Find where the given text appears and provide that cell's center as (X, Y) coordinate. 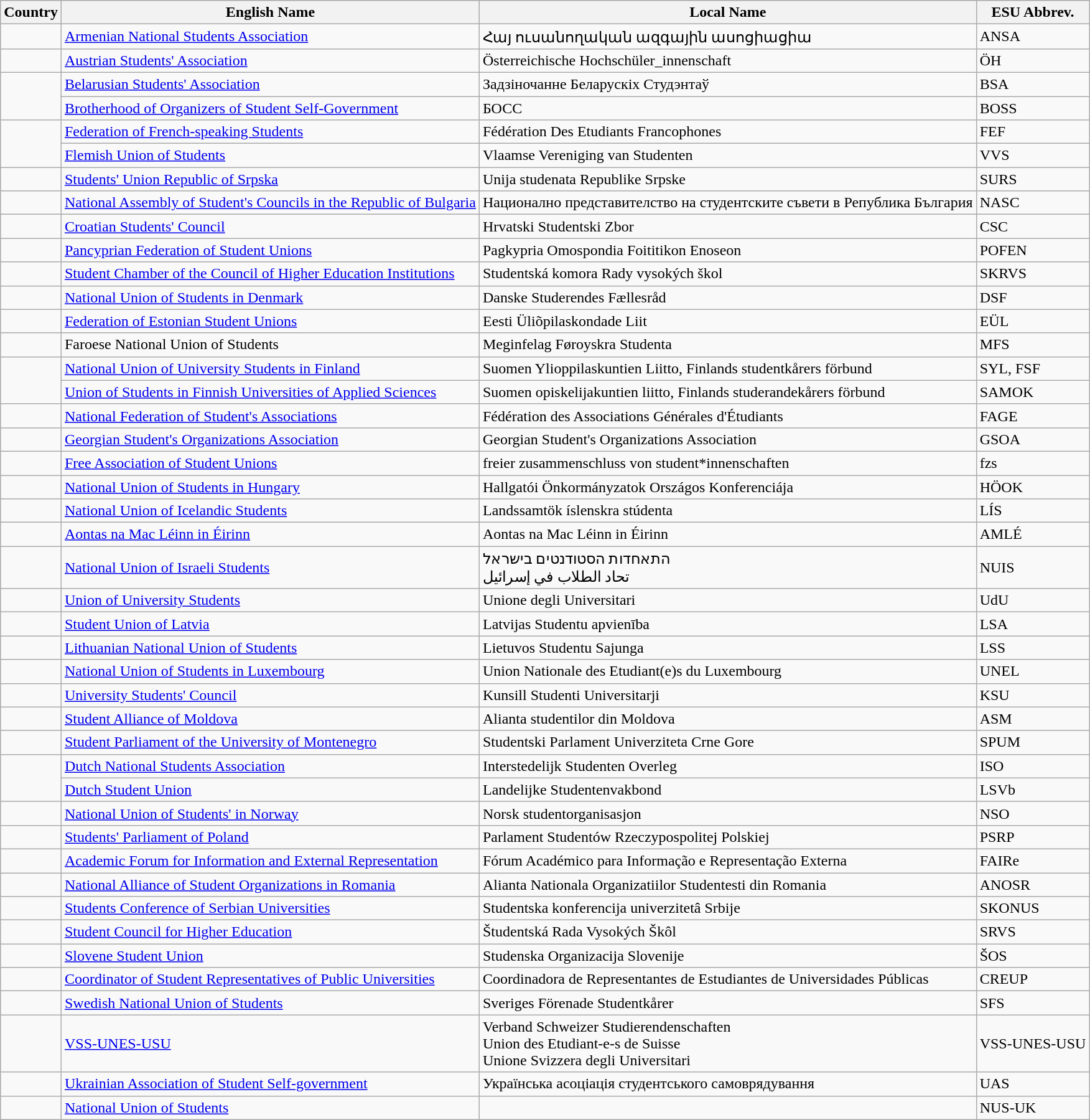
SKONUS (1033, 908)
Landelijke Studentenvakbond (728, 790)
National Union of Icelandic Students (270, 511)
Country (31, 12)
Sveriges Förenade Studentkårer (728, 1003)
Kunsill Studenti Universitarji (728, 695)
University Students' Council (270, 695)
ANOSR (1033, 884)
DSF (1033, 297)
БОСС (728, 108)
freier zusammenschluss von student*innenschaften (728, 463)
National Union of Israeli Students (270, 567)
Faroese National Union of Students (270, 345)
National Union of Students in Luxembourg (270, 671)
Suomen opiskelijakuntien liitto, Finlands studerandekårers förbund (728, 392)
Alianta Nationala Organizatiilor Studentesti din Romania (728, 884)
Coordinadora de Representantes de Estudiantes de Universidades Públicas (728, 979)
NUS-UK (1033, 1108)
Ukrainian Association of Student Self-government (270, 1084)
Задзіночанне Беларускіх Студэнтаў (728, 84)
Lietuvos Studentu Sajunga (728, 648)
Union of Students in Finnish Universities of Applied Sciences (270, 392)
Studenska Organizacija Slovenije (728, 956)
POFEN (1033, 250)
Unione degli Universitari (728, 600)
National Assembly of Student's Councils in the Republic of Bulgaria (270, 203)
Lithuanian National Union of Students (270, 648)
CSC (1033, 226)
Pancyprian Federation of Student Unions (270, 250)
ŠOS (1033, 956)
UdU (1033, 600)
UNEL (1033, 671)
BSA (1033, 84)
Landssamtök íslenskra stúdenta (728, 511)
Studentská komora Rady vysokých škol (728, 274)
National Union of Students in Hungary (270, 487)
Verband Schweizer StudierendenschaftenUnion des Etudiant-e-s de SuisseUnione Svizzera degli Universitari (728, 1043)
FEF (1033, 132)
Latvijas Studentu apvienība (728, 624)
Union Nationale des Etudiant(e)s du Luxembourg (728, 671)
Študentská Rada Vysokých Škôl (728, 932)
SRVS (1033, 932)
LSS (1033, 648)
SFS (1033, 1003)
National Union of Students (270, 1108)
ÖH (1033, 60)
Austrian Students' Association (270, 60)
Student Alliance of Moldova (270, 719)
Österreichische Hochschüler_innenschaft (728, 60)
NSO (1033, 813)
Pagkypria Omospondia Foititikon Enoseon (728, 250)
LÍS (1033, 511)
Interstedelijk Studenten Overleg (728, 766)
Hallgatói Önkormányzatok Országos Konferenciája (728, 487)
Dutch National Students Association (270, 766)
SURS (1033, 179)
Students' Parliament of Poland (270, 837)
Federation of Estonian Student Unions (270, 321)
MFS (1033, 345)
Dutch Student Union (270, 790)
Belarusian Students' Association (270, 84)
fzs (1033, 463)
Student Parliament of the University of Montenegro (270, 742)
EÜL (1033, 321)
GSOA (1033, 439)
Alianta studentilor din Moldova (728, 719)
VVS (1033, 156)
Национално представителство на студентските съвети в Република България (728, 203)
Swedish National Union of Students (270, 1003)
ESU Abbrev. (1033, 12)
Armenian National Students Association (270, 37)
LSA (1033, 624)
Vlaamse Vereniging van Studenten (728, 156)
FAIRe (1033, 861)
Hrvatski Studentski Zbor (728, 226)
Studentski Parlament Univerziteta Crne Gore (728, 742)
Students Conference of Serbian Universities (270, 908)
Danske Studerendes Fællesråd (728, 297)
HÖOK (1033, 487)
ANSA (1033, 37)
SPUM (1033, 742)
SYL, FSF (1033, 368)
Croatian Students' Council (270, 226)
ISO (1033, 766)
התאחדות הסטודנטים בישראלتحاد الطلاب في إسرائيل (728, 567)
English Name (270, 12)
Student Chamber of the Council of Higher Education Institutions (270, 274)
Federation of French-speaking Students (270, 132)
Flemish Union of Students (270, 156)
SAMOK (1033, 392)
National Union of University Students in Finland (270, 368)
UAS (1033, 1084)
KSU (1033, 695)
Հայ ուսանողական ազգային ասոցիացիա (728, 37)
Meginfelag Føroyskra Studenta (728, 345)
Українська асоціація студентського самоврядування (728, 1084)
Local Name (728, 12)
SKRVS (1033, 274)
Unija studenata Republike Srpske (728, 179)
BOSS (1033, 108)
Fédération des Associations Générales d'Étudiants (728, 416)
LSVb (1033, 790)
Academic Forum for Information and External Representation (270, 861)
NUIS (1033, 567)
Norsk studentorganisasjon (728, 813)
Fórum Académico para Informação e Representação Externa (728, 861)
FAGE (1033, 416)
Free Association of Student Unions (270, 463)
National Federation of Student's Associations (270, 416)
Union of University Students (270, 600)
National Union of Students in Denmark (270, 297)
National Union of Students' in Norway (270, 813)
Fédération Des Etudiants Francophones (728, 132)
ASM (1033, 719)
Coordinator of Student Representatives of Public Universities (270, 979)
Student Union of Latvia (270, 624)
AMLÉ (1033, 534)
Eesti Üliõpilaskondade Liit (728, 321)
Students' Union Republic of Srpska (270, 179)
Studentska konferencija univerzitetâ Srbije (728, 908)
Brotherhood of Organizers of Student Self-Government (270, 108)
Student Council for Higher Education (270, 932)
PSRP (1033, 837)
Parlament Studentów Rzeczypospolitej Polskiej (728, 837)
Suomen Ylioppilaskuntien Liitto, Finlands studentkårers förbund (728, 368)
Slovene Student Union (270, 956)
CREUP (1033, 979)
NASC (1033, 203)
National Alliance of Student Organizations in Romania (270, 884)
